For the text-containing cell, return its midpoint in (x, y) coordinate format. 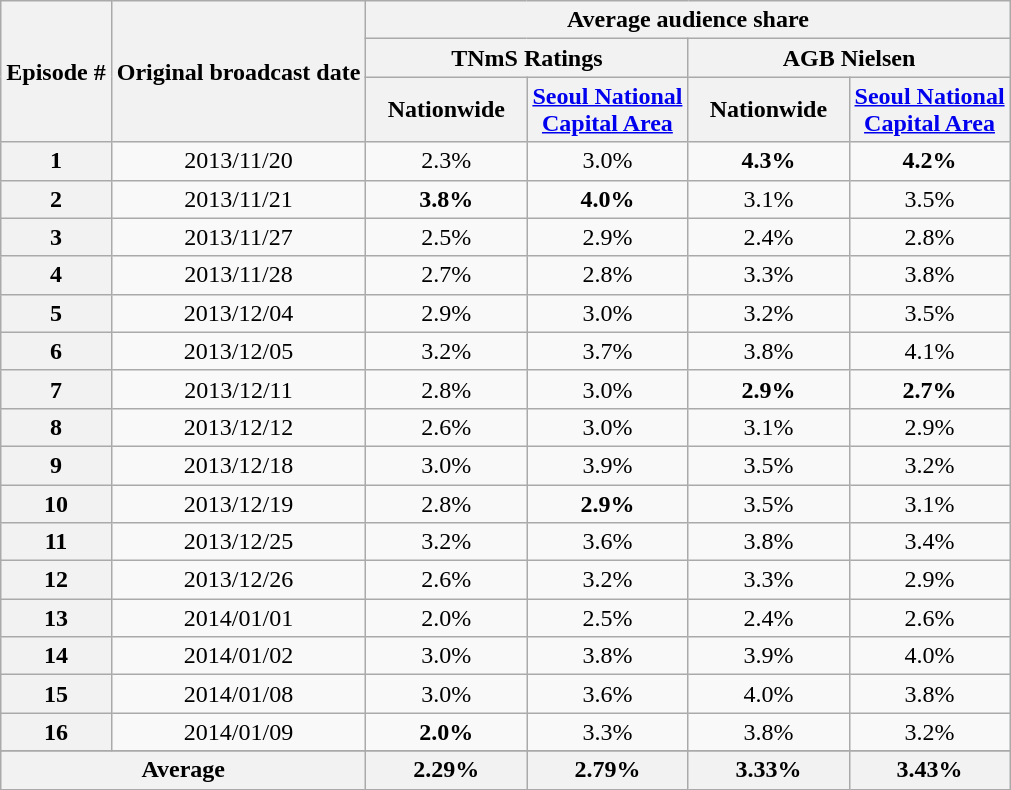
Episode # (56, 72)
2013/12/25 (238, 542)
1 (56, 161)
Original broadcast date (238, 72)
2013/12/05 (238, 351)
Average (184, 770)
8 (56, 427)
2013/11/20 (238, 161)
3.7% (608, 351)
3.43% (930, 770)
3.33% (768, 770)
2013/12/26 (238, 580)
12 (56, 580)
2013/11/28 (238, 275)
14 (56, 656)
2014/01/01 (238, 618)
7 (56, 389)
15 (56, 694)
2014/01/08 (238, 694)
2.79% (608, 770)
6 (56, 351)
2.29% (446, 770)
TNmS Ratings (527, 58)
2013/12/19 (238, 503)
2013/12/18 (238, 465)
13 (56, 618)
2 (56, 199)
2014/01/02 (238, 656)
16 (56, 732)
2013/11/27 (238, 237)
AGB Nielsen (849, 58)
2013/12/04 (238, 313)
Average audience share (688, 20)
2013/12/12 (238, 427)
2013/12/11 (238, 389)
3 (56, 237)
2.3% (446, 161)
2014/01/09 (238, 732)
4.3% (768, 161)
10 (56, 503)
3.4% (930, 542)
2013/11/21 (238, 199)
11 (56, 542)
9 (56, 465)
4.1% (930, 351)
4 (56, 275)
5 (56, 313)
4.2% (930, 161)
